Return (x, y) of the center of cell containing provided text 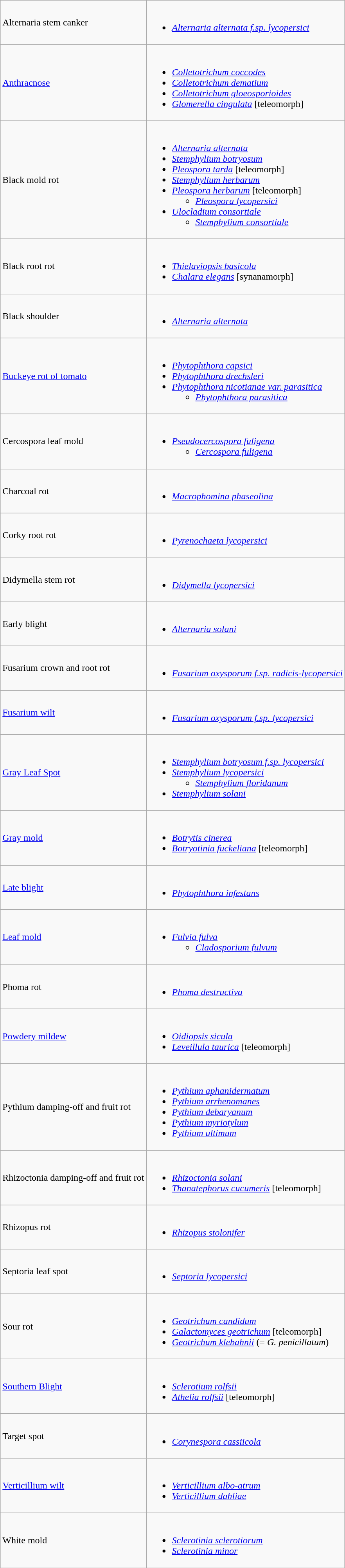
Didymella stem rot (74, 580)
Colletotrichum coccodesColletotrichum dematiumColletotrichum gloeosporioidesGlomerella cingulata [teleomorph] (246, 83)
Leaf mold (74, 937)
White mold (74, 1540)
Cercospora leaf mold (74, 441)
Fusarium crown and root rot (74, 668)
Black root rot (74, 266)
Pythium damping-off and fruit rot (74, 1107)
Macrophomina phaseolina (246, 491)
Phytophthora capsiciPhytophthora drechsleriPhytophthora nicotianae var. parasiticaPhytophthora parasitica (246, 376)
Alternaria alternata (246, 316)
Anthracnose (74, 83)
Phoma rot (74, 987)
Phoma destructiva (246, 987)
Powdery mildew (74, 1036)
Phytophthora infestans (246, 887)
Black shoulder (74, 316)
Alternaria alternata f.sp. lycopersici (246, 23)
Stemphylium botryosum f.sp. lycopersiciStemphylium lycopersiciStemphylium floridanumStemphylium solani (246, 773)
Sclerotinia sclerotiorumSclerotinia minor (246, 1540)
Target spot (74, 1436)
Corynespora cassiicola (246, 1436)
Gray Leaf Spot (74, 773)
Verticillium wilt (74, 1485)
Late blight (74, 887)
Gray mold (74, 838)
Buckeye rot of tomato (74, 376)
Alternaria stem canker (74, 23)
Alternaria solani (246, 623)
Rhizopus rot (74, 1227)
Geotrichum candidumGalactomyces geotrichum [teleomorph]Geotrichum klebahnii (= G. penicillatum) (246, 1326)
Corky root rot (74, 535)
Rhizoctonia solaniThanatephorus cucumeris [teleomorph] (246, 1178)
Septoria lycopersici (246, 1271)
Oidiopsis siculaLeveillula taurica [teleomorph] (246, 1036)
Verticillium albo-atrumVerticillium dahliae (246, 1485)
Southern Blight (74, 1386)
Pyrenochaeta lycopersici (246, 535)
Rhizoctonia damping-off and fruit rot (74, 1178)
Rhizopus stolonifer (246, 1227)
Charcoal rot (74, 491)
Sour rot (74, 1326)
Early blight (74, 623)
Black mold rot (74, 180)
Fusarium oxysporum f.sp. lycopersici (246, 712)
Septoria leaf spot (74, 1271)
Fusarium oxysporum f.sp. radicis-lycopersici (246, 668)
Didymella lycopersici (246, 580)
Pseudocercospora fuligenaCercospora fuligena (246, 441)
Sclerotium rolfsiiAthelia rolfsii [teleomorph] (246, 1386)
Botrytis cinereaBotryotinia fuckeliana [teleomorph] (246, 838)
Fulvia fulvaCladosporium fulvum (246, 937)
Thielaviopsis basicolaChalara elegans [synanamorph] (246, 266)
Fusarium wilt (74, 712)
Pythium aphanidermatumPythium arrhenomanesPythium debaryanumPythium myriotylumPythium ultimum (246, 1107)
